Capture the cell that displays the provided text and extract its [X, Y] central coordinate. 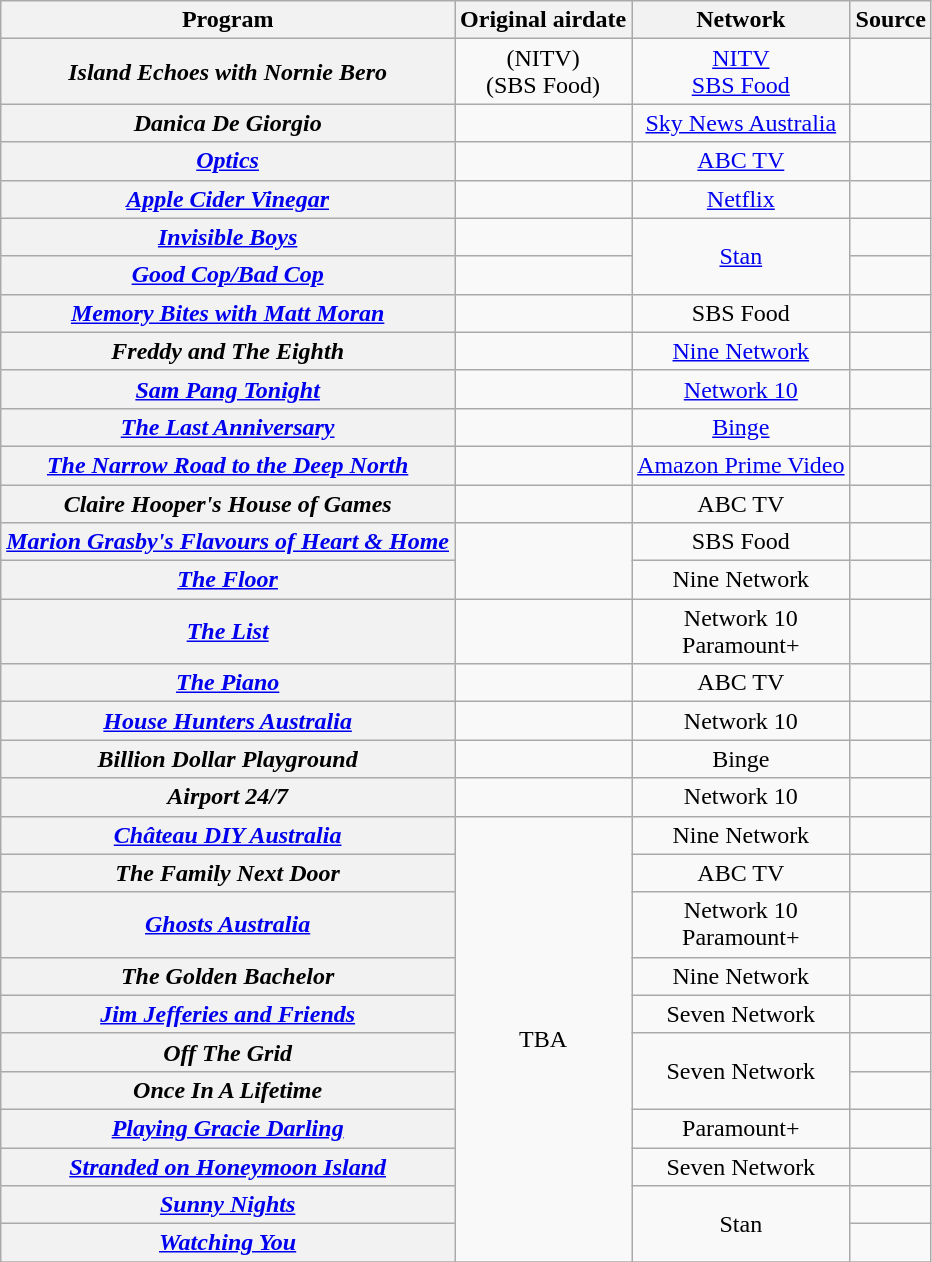
The Piano [228, 683]
The Last Anniversary [228, 427]
Claire Hooper's House of Games [228, 503]
Danica De Giorgio [228, 123]
Château DIY Australia [228, 835]
TBA [544, 1039]
Memory Bites with Matt Moran [228, 313]
The Floor [228, 580]
The Narrow Road to the Deep North [228, 465]
Program [228, 20]
Network [741, 20]
Optics [228, 161]
Once In A Lifetime [228, 1090]
Sky News Australia [741, 123]
Stranded on Honeymoon Island [228, 1167]
Sam Pang Tonight [228, 389]
Off The Grid [228, 1052]
(NITV) (SBS Food) [544, 72]
Ghosts Australia [228, 924]
Billion Dollar Playground [228, 759]
Good Cop/Bad Cop [228, 275]
Apple Cider Vinegar [228, 199]
Playing Gracie Darling [228, 1128]
The Family Next Door [228, 873]
Sunny Nights [228, 1205]
Marion Grasby's Flavours of Heart & Home [228, 542]
Amazon Prime Video [741, 465]
Freddy and The Eighth [228, 351]
Original airdate [544, 20]
Island Echoes with Nornie Bero [228, 72]
Netflix [741, 199]
The Golden Bachelor [228, 976]
The List [228, 632]
Airport 24/7 [228, 797]
Invisible Boys [228, 237]
NITVSBS Food [741, 72]
Watching You [228, 1243]
Source [890, 20]
House Hunters Australia [228, 721]
Paramount+ [741, 1128]
Jim Jefferies and Friends [228, 1014]
